Return (X, Y) of the center of cell containing provided text 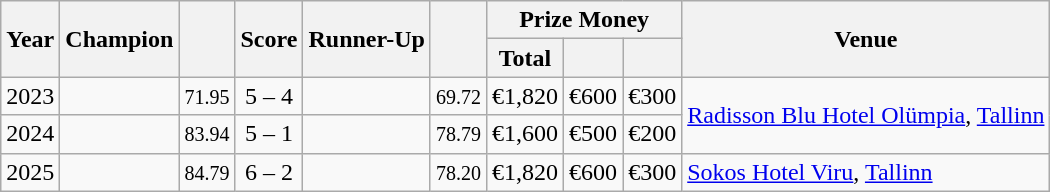
2023 (30, 96)
5 – 4 (269, 96)
Radisson Blu Hotel Olümpia, Tallinn (866, 115)
84.79 (207, 172)
Score (269, 39)
78.20 (458, 172)
Sokos Hotel Viru, Tallinn (866, 172)
Runner-Up (367, 39)
6 – 2 (269, 172)
69.72 (458, 96)
Venue (866, 39)
Year (30, 39)
Total (526, 58)
Prize Money (584, 20)
83.94 (207, 134)
2024 (30, 134)
Champion (120, 39)
2025 (30, 172)
71.95 (207, 96)
€500 (594, 134)
5 – 1 (269, 134)
78.79 (458, 134)
€1,600 (526, 134)
€200 (652, 134)
